Identify which cell holds the provided text, then report its [X, Y] central coordinate. 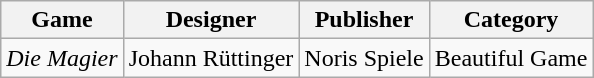
Beautiful Game [511, 58]
Die Magier [62, 58]
Publisher [364, 20]
Game [62, 20]
Johann Rüttinger [211, 58]
Designer [211, 20]
Category [511, 20]
Noris Spiele [364, 58]
